Find where the given text appears and provide that cell's center as [x, y] coordinate. 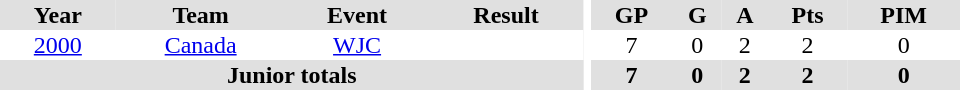
PIM [904, 15]
Year [58, 15]
Result [506, 15]
GP [631, 15]
Junior totals [292, 75]
Canada [201, 45]
Event [358, 15]
WJC [358, 45]
A [745, 15]
Pts [808, 15]
G [698, 15]
Team [201, 15]
2000 [58, 45]
